Return the (x, y) coordinate for the center point of the cell that contains the specified text.  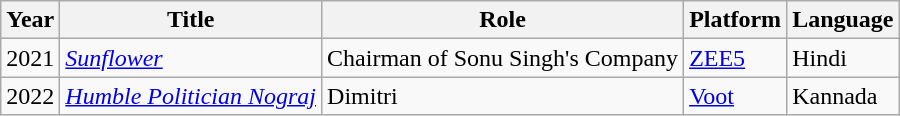
Title (191, 20)
2022 (30, 96)
Chairman of Sonu Singh's Company (503, 58)
Hindi (843, 58)
Role (503, 20)
Year (30, 20)
Platform (736, 20)
Kannada (843, 96)
ZEE5 (736, 58)
Sunflower (191, 58)
2021 (30, 58)
Language (843, 20)
Dimitri (503, 96)
Voot (736, 96)
Humble Politician Nograj (191, 96)
